Pinpoint the cell where the given text exists, returning its (x, y) midpoint coordinate. 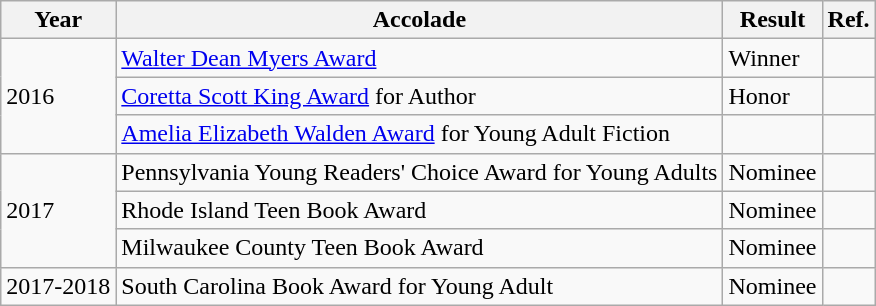
Result (772, 20)
2017-2018 (58, 286)
Coretta Scott King Award for Author (420, 96)
Accolade (420, 20)
South Carolina Book Award for Young Adult (420, 286)
Pennsylvania Young Readers' Choice Award for Young Adults (420, 172)
2016 (58, 96)
Year (58, 20)
2017 (58, 210)
Rhode Island Teen Book Award (420, 210)
Honor (772, 96)
Amelia Elizabeth Walden Award for Young Adult Fiction (420, 134)
Walter Dean Myers Award (420, 58)
Milwaukee County Teen Book Award (420, 248)
Winner (772, 58)
Ref. (848, 20)
